From the cell containing the given text, extract its center point as (x, y) coordinate. 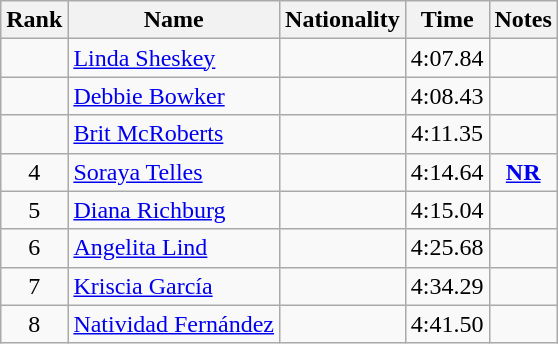
8 (34, 324)
Angelita Lind (174, 248)
6 (34, 248)
5 (34, 210)
4:34.29 (447, 286)
Time (447, 20)
Rank (34, 20)
Brit McRoberts (174, 134)
4:25.68 (447, 248)
Notes (523, 20)
Linda Sheskey (174, 58)
4:07.84 (447, 58)
Natividad Fernández (174, 324)
4:14.64 (447, 172)
4 (34, 172)
4:41.50 (447, 324)
Soraya Telles (174, 172)
Nationality (343, 20)
NR (523, 172)
4:11.35 (447, 134)
7 (34, 286)
4:15.04 (447, 210)
Kriscia García (174, 286)
Diana Richburg (174, 210)
Name (174, 20)
4:08.43 (447, 96)
Debbie Bowker (174, 96)
